For the text-containing cell, return its midpoint in [X, Y] coordinate format. 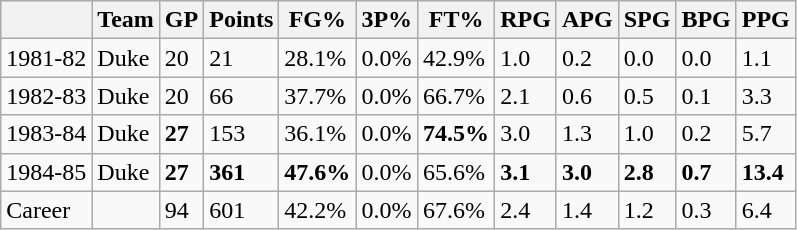
13.4 [766, 172]
153 [242, 134]
1983-84 [46, 134]
3.1 [526, 172]
37.7% [318, 96]
94 [181, 210]
36.1% [318, 134]
SPG [647, 20]
0.7 [706, 172]
1982-83 [46, 96]
42.2% [318, 210]
21 [242, 58]
2.8 [647, 172]
1984-85 [46, 172]
6.4 [766, 210]
GP [181, 20]
Points [242, 20]
361 [242, 172]
66 [242, 96]
42.9% [456, 58]
BPG [706, 20]
5.7 [766, 134]
FT% [456, 20]
Team [126, 20]
APG [587, 20]
PPG [766, 20]
74.5% [456, 134]
0.5 [647, 96]
66.7% [456, 96]
Career [46, 210]
601 [242, 210]
47.6% [318, 172]
RPG [526, 20]
0.1 [706, 96]
2.4 [526, 210]
65.6% [456, 172]
1.2 [647, 210]
67.6% [456, 210]
0.3 [706, 210]
3.3 [766, 96]
3P% [387, 20]
1.4 [587, 210]
1.1 [766, 58]
1981-82 [46, 58]
0.6 [587, 96]
28.1% [318, 58]
2.1 [526, 96]
1.3 [587, 134]
FG% [318, 20]
